Capture the cell that displays the provided text and extract its (X, Y) central coordinate. 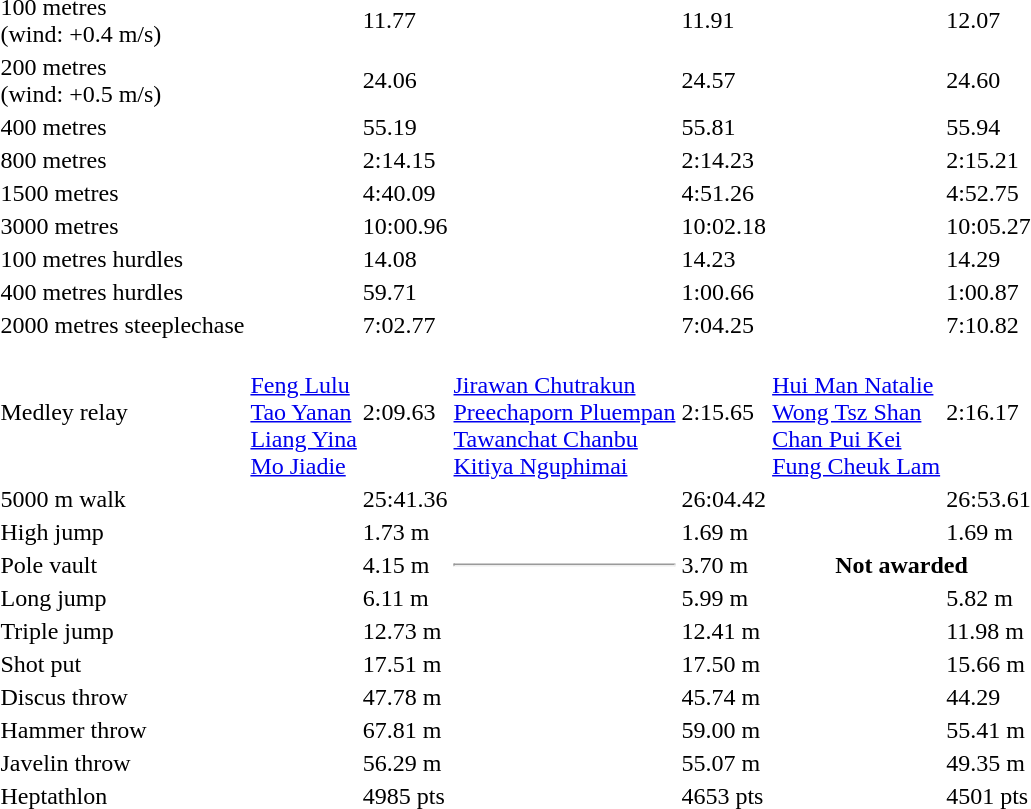
55.19 (405, 127)
26:04.42 (724, 499)
1.73 m (405, 532)
4.15 m (405, 565)
6.11 m (405, 598)
Feng LuluTao YananLiang YinaMo Jiadie (304, 412)
2:09.63 (405, 412)
10:02.18 (724, 226)
2:15.65 (724, 412)
47.78 m (405, 697)
7:02.77 (405, 325)
12.41 m (724, 631)
Jirawan ChutrakunPreechaporn PluempanTawanchat ChanbuKitiya Nguphimai (564, 412)
24.06 (405, 80)
59.00 m (724, 730)
55.07 m (724, 763)
14.23 (724, 259)
17.50 m (724, 664)
1.69 m (724, 532)
Hui Man NatalieWong Tsz ShanChan Pui KeiFung Cheuk Lam (856, 412)
10:00.96 (405, 226)
2:14.23 (724, 160)
12.73 m (405, 631)
67.81 m (405, 730)
4:40.09 (405, 193)
3.70 m (724, 565)
1:00.66 (724, 292)
14.08 (405, 259)
56.29 m (405, 763)
45.74 m (724, 697)
59.71 (405, 292)
2:14.15 (405, 160)
5.99 m (724, 598)
55.81 (724, 127)
17.51 m (405, 664)
24.57 (724, 80)
7:04.25 (724, 325)
4:51.26 (724, 193)
25:41.36 (405, 499)
